Identify which cell holds the provided text, then report its [X, Y] central coordinate. 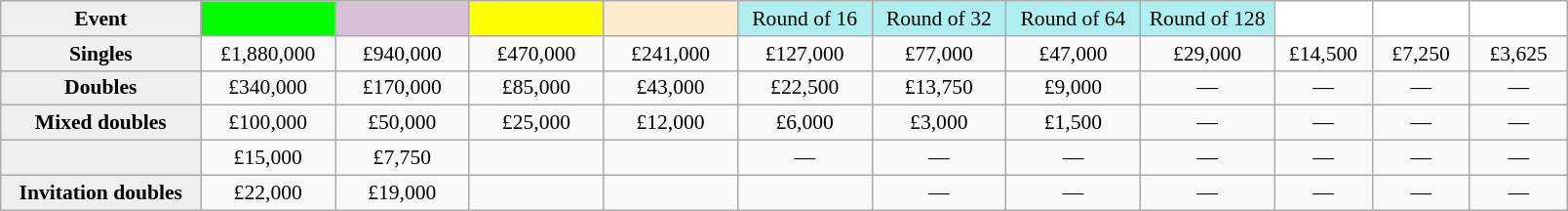
£241,000 [671, 54]
£47,000 [1074, 54]
£77,000 [939, 54]
£50,000 [403, 123]
Round of 64 [1074, 19]
Round of 32 [939, 19]
£15,000 [268, 158]
£3,000 [939, 123]
£12,000 [671, 123]
£22,000 [268, 192]
£19,000 [403, 192]
£470,000 [536, 54]
£1,880,000 [268, 54]
£127,000 [804, 54]
£13,750 [939, 88]
Mixed doubles [101, 123]
Singles [101, 54]
£7,750 [403, 158]
£3,625 [1518, 54]
£6,000 [804, 123]
£25,000 [536, 123]
£85,000 [536, 88]
£29,000 [1207, 54]
£43,000 [671, 88]
£22,500 [804, 88]
Invitation doubles [101, 192]
£1,500 [1074, 123]
£9,000 [1074, 88]
Event [101, 19]
Doubles [101, 88]
£940,000 [403, 54]
Round of 16 [804, 19]
Round of 128 [1207, 19]
£7,250 [1421, 54]
£100,000 [268, 123]
£170,000 [403, 88]
£340,000 [268, 88]
£14,500 [1323, 54]
